From the cell containing the given text, extract its center point as (X, Y) coordinate. 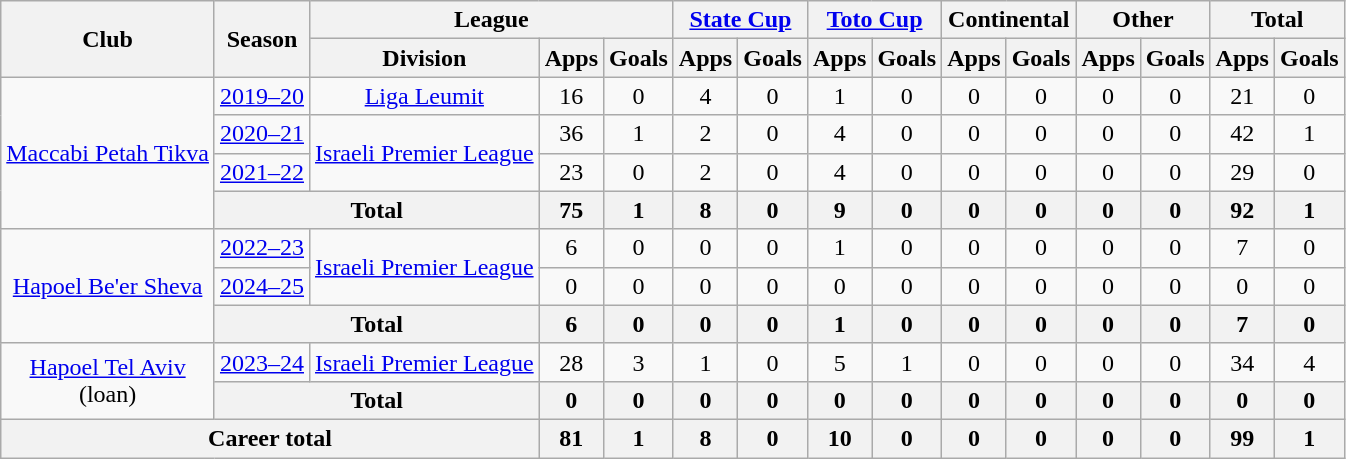
Hapoel Tel Aviv(loan) (108, 381)
42 (1242, 134)
3 (639, 362)
81 (571, 438)
21 (1242, 96)
Division (425, 58)
State Cup (740, 20)
28 (571, 362)
2024–25 (262, 286)
99 (1242, 438)
36 (571, 134)
Toto Cup (874, 20)
10 (839, 438)
League (492, 20)
Season (262, 39)
29 (1242, 172)
75 (571, 210)
Club (108, 39)
2022–23 (262, 248)
Maccabi Petah Tikva (108, 153)
Liga Leumit (425, 96)
2020–21 (262, 134)
Hapoel Be'er Sheva (108, 286)
34 (1242, 362)
Other (1143, 20)
2019–20 (262, 96)
2023–24 (262, 362)
23 (571, 172)
16 (571, 96)
9 (839, 210)
2021–22 (262, 172)
5 (839, 362)
Continental (1009, 20)
Career total (270, 438)
92 (1242, 210)
